Extract the [X, Y] coordinate from the center of the cell holding the provided text.  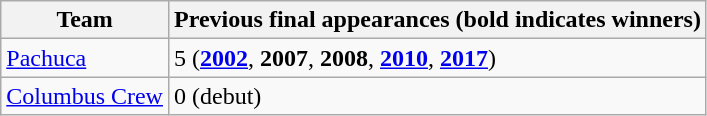
Columbus Crew [85, 96]
Pachuca [85, 58]
Previous final appearances (bold indicates winners) [437, 20]
5 (2002, 2007, 2008, 2010, 2017) [437, 58]
0 (debut) [437, 96]
Team [85, 20]
